From the cell containing the given text, extract its center point as (x, y) coordinate. 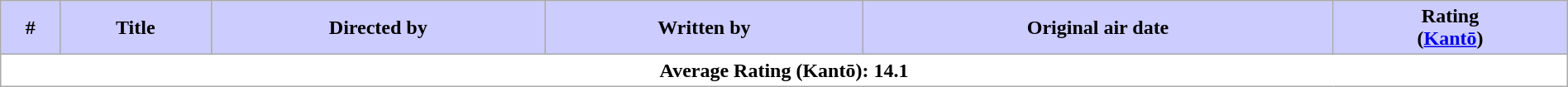
Rating(Kantō) (1451, 28)
# (31, 28)
Directed by (378, 28)
Title (136, 28)
Original air date (1097, 28)
Written by (704, 28)
Average Rating (Kantō): 14.1 (784, 70)
